Pinpoint the cell where the given text exists, returning its [x, y] midpoint coordinate. 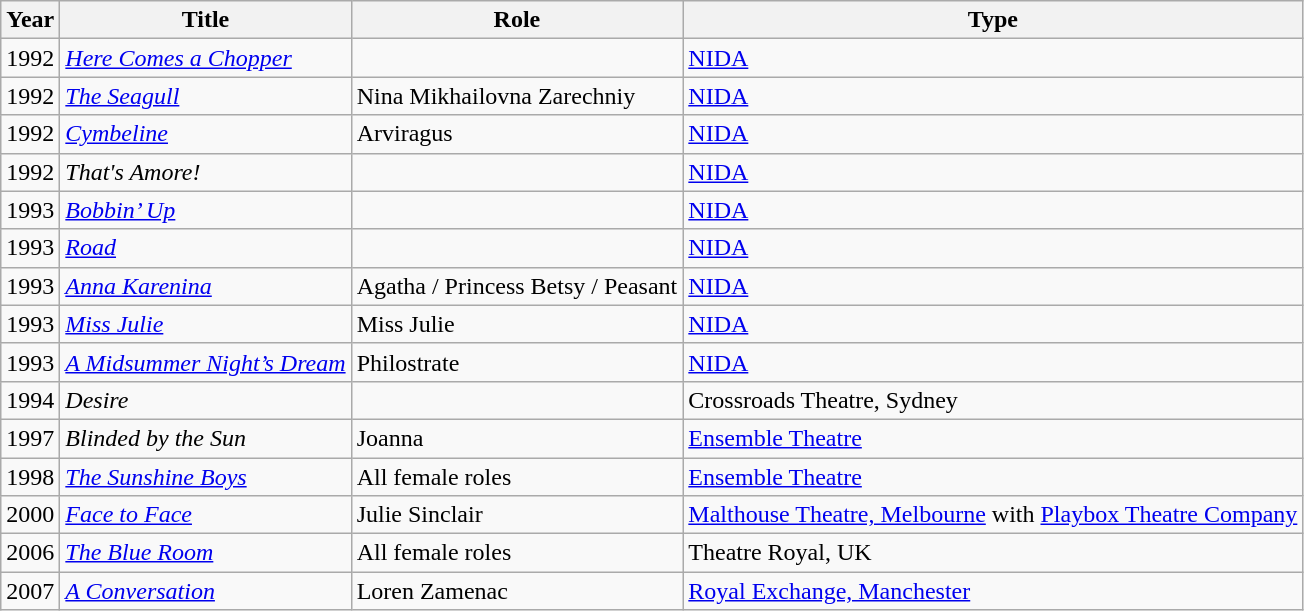
Royal Exchange, Manchester [993, 591]
1997 [30, 438]
2006 [30, 553]
That's Amore! [206, 172]
Theatre Royal, UK [993, 553]
Malthouse Theatre, Melbourne with Playbox Theatre Company [993, 515]
Year [30, 20]
Agatha / Princess Betsy / Peasant [517, 286]
2000 [30, 515]
Title [206, 20]
The Blue Room [206, 553]
The Sunshine Boys [206, 477]
1998 [30, 477]
2007 [30, 591]
The Seagull [206, 96]
Julie Sinclair [517, 515]
Bobbin’ Up [206, 210]
Type [993, 20]
Loren Zamenac [517, 591]
Road [206, 248]
Face to Face [206, 515]
Crossroads Theatre, Sydney [993, 400]
Role [517, 20]
Anna Karenina [206, 286]
Arviragus [517, 134]
Philostrate [517, 362]
Blinded by the Sun [206, 438]
Joanna [517, 438]
Here Comes a Chopper [206, 58]
A Midsummer Night’s Dream [206, 362]
Nina Mikhailovna Zarechniy [517, 96]
A Conversation [206, 591]
Cymbeline [206, 134]
1994 [30, 400]
Desire [206, 400]
